Identify which cell holds the provided text, then report its (X, Y) central coordinate. 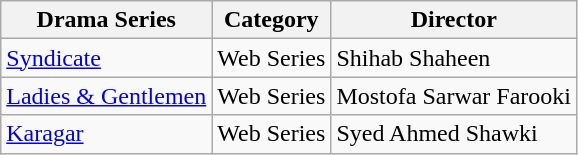
Category (272, 20)
Ladies & Gentlemen (106, 96)
Drama Series (106, 20)
Mostofa Sarwar Farooki (454, 96)
Syed Ahmed Shawki (454, 134)
Shihab Shaheen (454, 58)
Karagar (106, 134)
Syndicate (106, 58)
Director (454, 20)
